Locate the cell with the specified text and output its [X, Y] center coordinate. 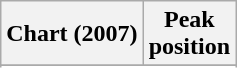
Chart (2007) [72, 34]
Peakposition [189, 34]
